Scan for the cell matching the given text and deliver its [x, y] coordinate at center. 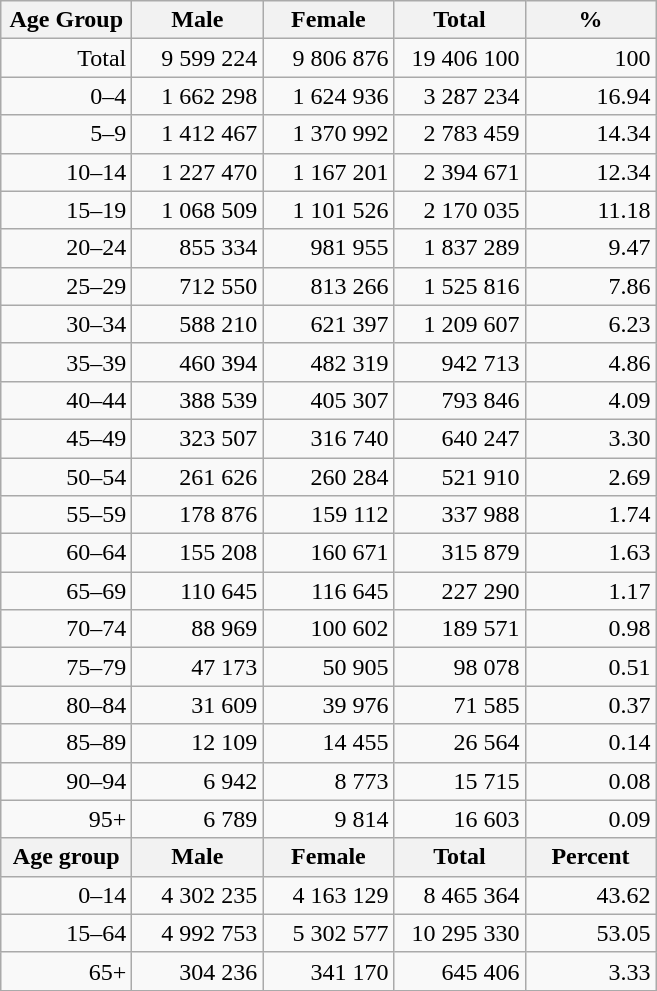
6 789 [198, 819]
1 370 992 [328, 134]
155 208 [198, 553]
40–44 [66, 400]
50 905 [328, 667]
110 645 [198, 591]
12.34 [590, 172]
16.94 [590, 96]
160 671 [328, 553]
588 210 [198, 324]
0.51 [590, 667]
100 602 [328, 629]
1 525 816 [460, 286]
60–64 [66, 553]
0.98 [590, 629]
0.08 [590, 781]
10–14 [66, 172]
521 910 [460, 477]
6.23 [590, 324]
227 290 [460, 591]
1.74 [590, 515]
9 599 224 [198, 58]
813 266 [328, 286]
3 287 234 [460, 96]
39 976 [328, 705]
1.17 [590, 591]
116 645 [328, 591]
4.86 [590, 362]
8 465 364 [460, 895]
388 539 [198, 400]
10 295 330 [460, 933]
88 969 [198, 629]
793 846 [460, 400]
712 550 [198, 286]
2.69 [590, 477]
95+ [66, 819]
9 814 [328, 819]
2 783 459 [460, 134]
50–54 [66, 477]
15 715 [460, 781]
35–39 [66, 362]
% [590, 20]
4 992 753 [198, 933]
1 624 936 [328, 96]
1 101 526 [328, 210]
981 955 [328, 248]
14 455 [328, 743]
5–9 [66, 134]
855 334 [198, 248]
11.18 [590, 210]
640 247 [460, 438]
0–4 [66, 96]
65+ [66, 971]
75–79 [66, 667]
100 [590, 58]
2 170 035 [460, 210]
2 394 671 [460, 172]
Age group [66, 857]
16 603 [460, 819]
19 406 100 [460, 58]
1 209 607 [460, 324]
261 626 [198, 477]
0.37 [590, 705]
15–64 [66, 933]
189 571 [460, 629]
71 585 [460, 705]
6 942 [198, 781]
482 319 [328, 362]
31 609 [198, 705]
20–24 [66, 248]
8 773 [328, 781]
4.09 [590, 400]
9 806 876 [328, 58]
26 564 [460, 743]
1 412 467 [198, 134]
65–69 [66, 591]
43.62 [590, 895]
7.86 [590, 286]
316 740 [328, 438]
621 397 [328, 324]
25–29 [66, 286]
315 879 [460, 553]
341 170 [328, 971]
323 507 [198, 438]
4 163 129 [328, 895]
178 876 [198, 515]
3.33 [590, 971]
53.05 [590, 933]
98 078 [460, 667]
260 284 [328, 477]
4 302 235 [198, 895]
1.63 [590, 553]
0.14 [590, 743]
80–84 [66, 705]
645 406 [460, 971]
337 988 [460, 515]
0.09 [590, 819]
47 173 [198, 667]
45–49 [66, 438]
1 662 298 [198, 96]
14.34 [590, 134]
1 837 289 [460, 248]
5 302 577 [328, 933]
Age Group [66, 20]
405 307 [328, 400]
9.47 [590, 248]
1 227 470 [198, 172]
30–34 [66, 324]
0–14 [66, 895]
85–89 [66, 743]
304 236 [198, 971]
3.30 [590, 438]
159 112 [328, 515]
90–94 [66, 781]
70–74 [66, 629]
1 068 509 [198, 210]
15–19 [66, 210]
942 713 [460, 362]
1 167 201 [328, 172]
55–59 [66, 515]
12 109 [198, 743]
Percent [590, 857]
460 394 [198, 362]
